From the cell containing the given text, extract its center point as [x, y] coordinate. 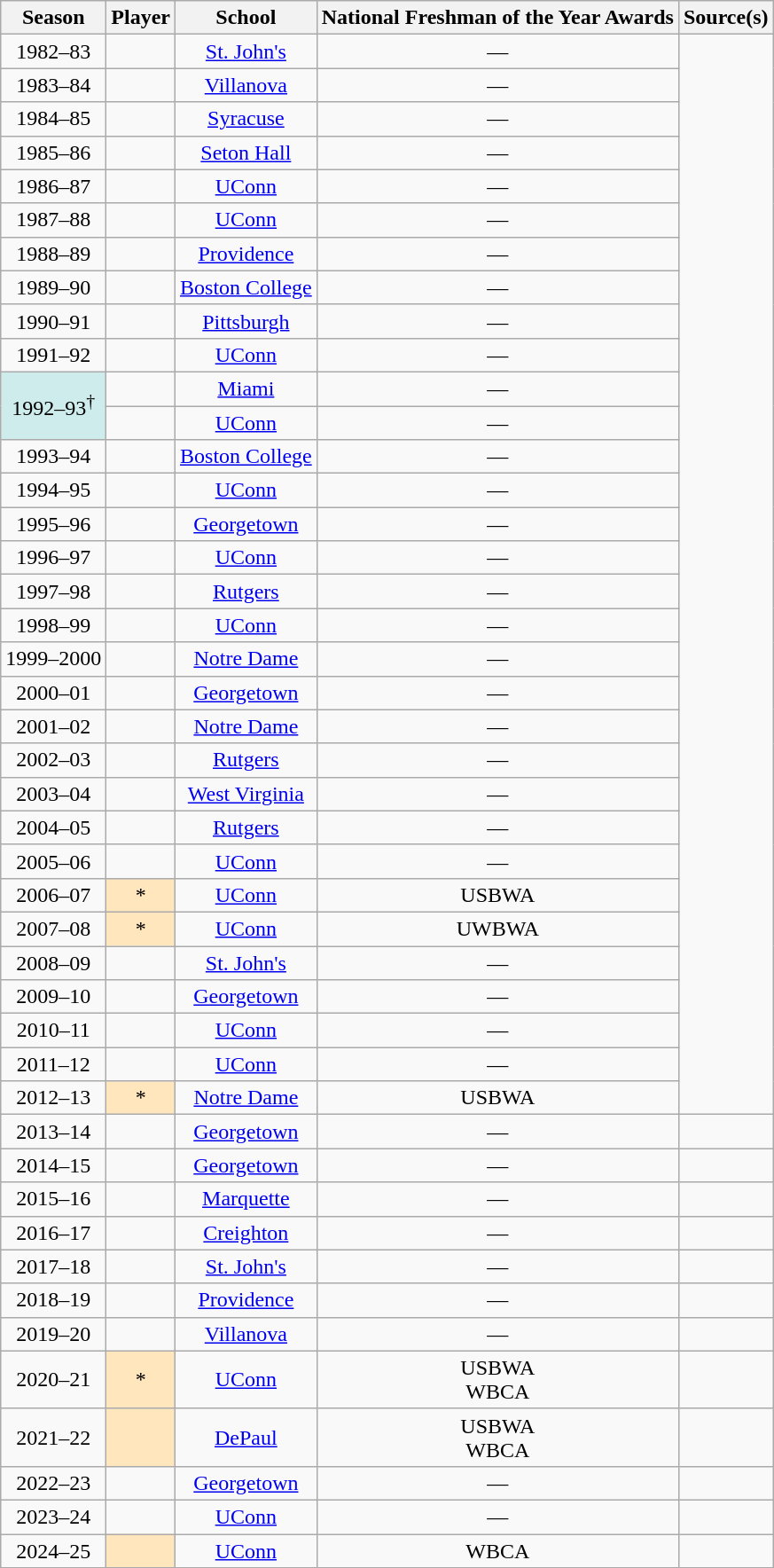
1990–91 [53, 321]
2012–13 [53, 1098]
DePaul [246, 1437]
2006–07 [53, 895]
2022–23 [53, 1483]
2023–24 [53, 1517]
2024–25 [53, 1551]
1989–90 [53, 287]
1982–83 [53, 51]
2013–14 [53, 1132]
2001–02 [53, 726]
Source(s) [725, 18]
2004–05 [53, 827]
1994–95 [53, 490]
1992–93† [53, 405]
2008–09 [53, 962]
School [246, 18]
1999–2000 [53, 659]
1985–86 [53, 153]
2003–04 [53, 794]
2014–15 [53, 1165]
1983–84 [53, 85]
2021–22 [53, 1437]
1998–99 [53, 625]
UWBWA [497, 929]
2018–19 [53, 1300]
2015–16 [53, 1199]
Player [141, 18]
1987–88 [53, 220]
2007–08 [53, 929]
2010–11 [53, 1031]
Season [53, 18]
WBCA [497, 1551]
1997–98 [53, 592]
2017–18 [53, 1266]
2016–17 [53, 1233]
Marquette [246, 1199]
2011–12 [53, 1064]
Creighton [246, 1233]
1984–85 [53, 119]
1993–94 [53, 457]
West Virginia [246, 794]
1995–96 [53, 524]
2009–10 [53, 997]
National Freshman of the Year Awards [497, 18]
1991–92 [53, 355]
2019–20 [53, 1334]
Miami [246, 388]
Seton Hall [246, 153]
2020–21 [53, 1380]
1986–87 [53, 186]
2005–06 [53, 861]
2002–03 [53, 760]
1996–97 [53, 558]
Pittsburgh [246, 321]
2000–01 [53, 693]
1988–89 [53, 254]
Syracuse [246, 119]
